Capture the cell that displays the provided text and extract its [x, y] central coordinate. 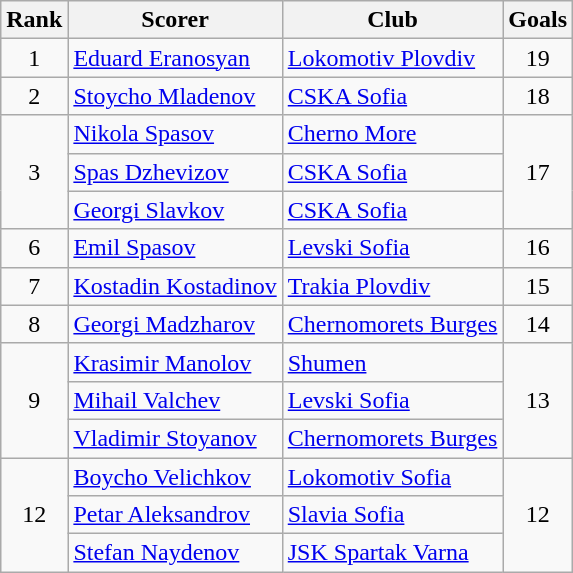
1 [34, 58]
Emil Spasov [175, 248]
17 [538, 172]
Boycho Velichkov [175, 477]
Petar Aleksandrov [175, 515]
Georgi Slavkov [175, 210]
Goals [538, 20]
Krasimir Manolov [175, 362]
Nikola Spasov [175, 134]
15 [538, 286]
Shumen [392, 362]
Lokomotiv Sofia [392, 477]
Stefan Naydenov [175, 553]
Scorer [175, 20]
Cherno More [392, 134]
18 [538, 96]
Mihail Valchev [175, 400]
Stoycho Mladenov [175, 96]
Kostadin Kostadinov [175, 286]
Vladimir Stoyanov [175, 438]
Club [392, 20]
JSK Spartak Varna [392, 553]
Georgi Madzharov [175, 324]
Spas Dzhevizov [175, 172]
3 [34, 172]
19 [538, 58]
13 [538, 400]
7 [34, 286]
Lokomotiv Plovdiv [392, 58]
14 [538, 324]
Rank [34, 20]
9 [34, 400]
Eduard Eranosyan [175, 58]
Slavia Sofia [392, 515]
2 [34, 96]
8 [34, 324]
6 [34, 248]
16 [538, 248]
Trakia Plovdiv [392, 286]
